Extract the (X, Y) coordinate from the center of the cell holding the provided text.  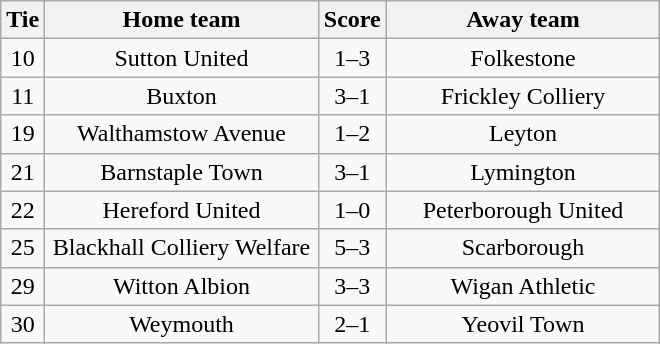
1–0 (352, 210)
19 (23, 134)
Away team (523, 20)
Witton Albion (182, 286)
Barnstaple Town (182, 172)
Sutton United (182, 58)
21 (23, 172)
3–3 (352, 286)
1–2 (352, 134)
Walthamstow Avenue (182, 134)
Hereford United (182, 210)
29 (23, 286)
Peterborough United (523, 210)
Score (352, 20)
Leyton (523, 134)
2–1 (352, 324)
Tie (23, 20)
10 (23, 58)
22 (23, 210)
30 (23, 324)
Folkestone (523, 58)
1–3 (352, 58)
11 (23, 96)
25 (23, 248)
Scarborough (523, 248)
Frickley Colliery (523, 96)
Lymington (523, 172)
Wigan Athletic (523, 286)
Blackhall Colliery Welfare (182, 248)
Home team (182, 20)
5–3 (352, 248)
Yeovil Town (523, 324)
Buxton (182, 96)
Weymouth (182, 324)
